From the cell containing the given text, extract its center point as (X, Y) coordinate. 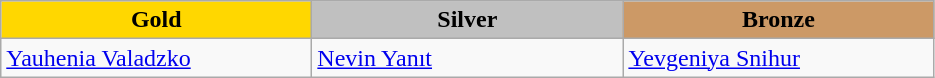
Nevin Yanıt (468, 58)
Yauhenia Valadzko (156, 58)
Yevgeniya Snihur (778, 58)
Silver (468, 20)
Bronze (778, 20)
Gold (156, 20)
